Scan for the cell matching the given text and deliver its [x, y] coordinate at center. 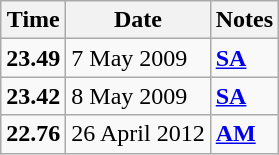
23.49 [34, 58]
Time [34, 20]
22.76 [34, 134]
Notes [244, 20]
26 April 2012 [138, 134]
Date [138, 20]
7 May 2009 [138, 58]
23.42 [34, 96]
8 May 2009 [138, 96]
AM [244, 134]
